Determine the [X, Y] coordinate at the center of the cell enclosing the given text.  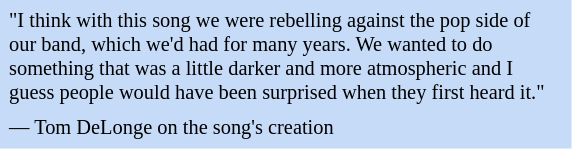
— Tom DeLonge on the song's creation [286, 128]
